Return [x, y] of the center of cell containing provided text 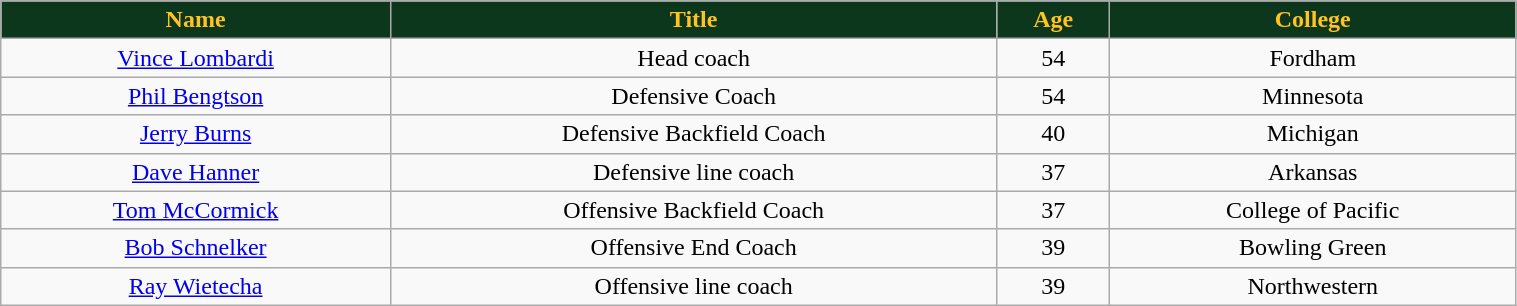
Fordham [1312, 58]
Defensive Coach [693, 96]
Minnesota [1312, 96]
College [1312, 20]
Ray Wietecha [196, 286]
Defensive Backfield Coach [693, 134]
Offensive Backfield Coach [693, 210]
Vince Lombardi [196, 58]
Age [1054, 20]
Michigan [1312, 134]
Defensive line coach [693, 172]
Tom McCormick [196, 210]
Phil Bengtson [196, 96]
Dave Hanner [196, 172]
Bowling Green [1312, 248]
College of Pacific [1312, 210]
Arkansas [1312, 172]
Jerry Burns [196, 134]
Northwestern [1312, 286]
Head coach [693, 58]
Title [693, 20]
40 [1054, 134]
Bob Schnelker [196, 248]
Offensive End Coach [693, 248]
Name [196, 20]
Offensive line coach [693, 286]
